Identify which cell holds the provided text, then report its [x, y] central coordinate. 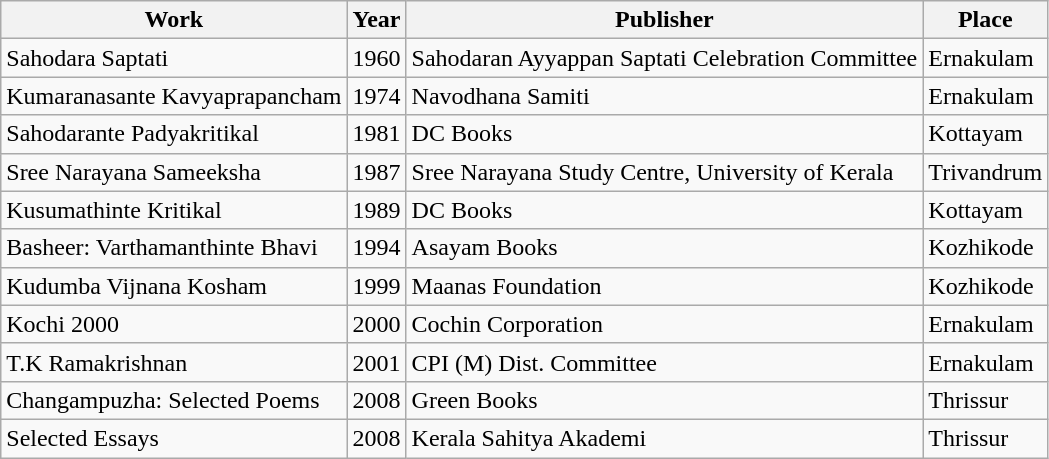
Green Books [664, 400]
Kusumathinte Kritikal [174, 210]
Kumaranasante Kavyaprapancham [174, 96]
Place [986, 20]
Cochin Corporation [664, 324]
Selected Essays [174, 438]
Changampuzha: Selected Poems [174, 400]
1999 [376, 286]
1981 [376, 134]
T.K Ramakrishnan [174, 362]
1974 [376, 96]
Year [376, 20]
Kerala Sahitya Akademi [664, 438]
Kudumba Vijnana Kosham [174, 286]
1989 [376, 210]
Sree Narayana Study Centre, University of Kerala [664, 172]
Sree Narayana Sameeksha [174, 172]
Publisher [664, 20]
1994 [376, 248]
Navodhana Samiti [664, 96]
CPI (M) Dist. Committee [664, 362]
2001 [376, 362]
1960 [376, 58]
Work [174, 20]
Sahodarante Padyakritikal [174, 134]
Basheer: Varthamanthinte Bhavi [174, 248]
Asayam Books [664, 248]
2000 [376, 324]
1987 [376, 172]
Trivandrum [986, 172]
Sahodaran Ayyappan Saptati Celebration Committee [664, 58]
Sahodara Saptati [174, 58]
Maanas Foundation [664, 286]
Kochi 2000 [174, 324]
